Pinpoint the cell where the given text exists, returning its (X, Y) midpoint coordinate. 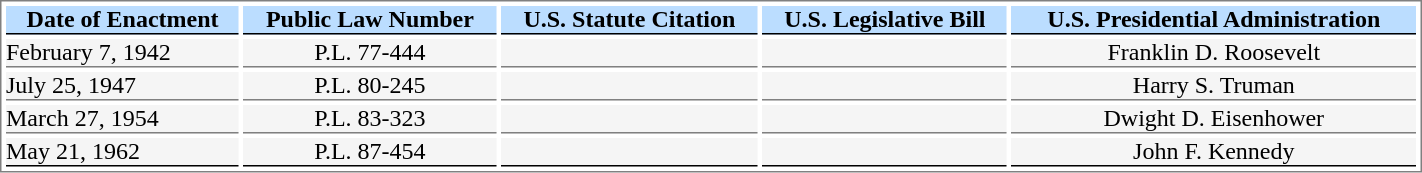
P.L. 80-245 (370, 86)
February 7, 1942 (122, 53)
U.S. Legislative Bill (885, 20)
Harry S. Truman (1214, 86)
Date of Enactment (122, 20)
Franklin D. Roosevelt (1214, 53)
July 25, 1947 (122, 86)
U.S. Presidential Administration (1214, 20)
March 27, 1954 (122, 119)
P.L. 87-454 (370, 152)
Public Law Number (370, 20)
P.L. 83-323 (370, 119)
Dwight D. Eisenhower (1214, 119)
U.S. Statute Citation (630, 20)
P.L. 77-444 (370, 53)
John F. Kennedy (1214, 152)
May 21, 1962 (122, 152)
